Detect which cell encompasses the target text, then output its [X, Y] center coordinate. 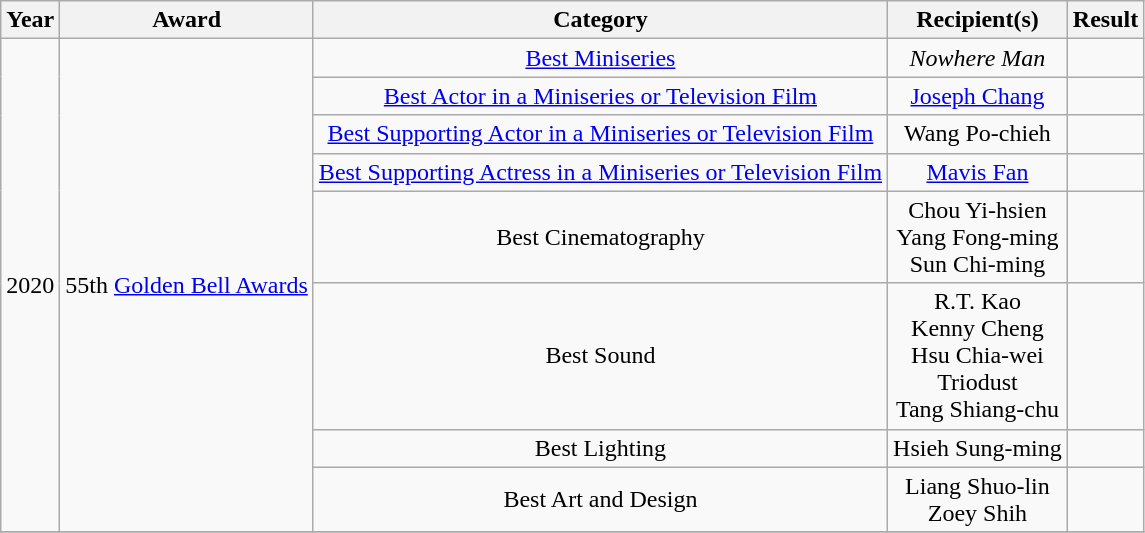
Year [30, 20]
Best Lighting [600, 448]
Best Supporting Actress in a Miniseries or Television Film [600, 172]
Hsieh Sung-ming [978, 448]
Liang Shuo-lin Zoey Shih [978, 500]
Result [1105, 20]
Best Actor in a Miniseries or Television Film [600, 96]
Joseph Chang [978, 96]
Best Supporting Actor in a Miniseries or Television Film [600, 134]
Best Sound [600, 356]
2020 [30, 286]
55th Golden Bell Awards [187, 286]
Best Art and Design [600, 500]
Recipient(s) [978, 20]
Wang Po-chieh [978, 134]
Nowhere Man [978, 58]
R.T. Kao Kenny Cheng Hsu Chia-wei Triodust Tang Shiang-chu [978, 356]
Award [187, 20]
Best Cinematography [600, 237]
Chou Yi-hsien Yang Fong-ming Sun Chi-ming [978, 237]
Category [600, 20]
Best Miniseries [600, 58]
Mavis Fan [978, 172]
